Search for the cell housing the specified text and yield its (X, Y) center coordinate. 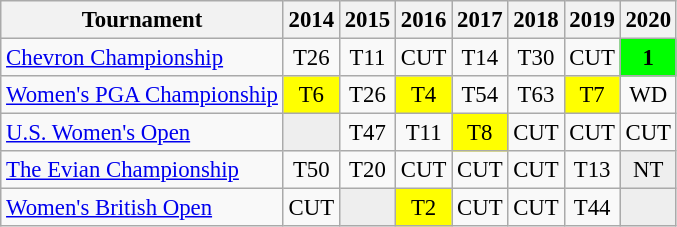
2018 (536, 20)
2016 (424, 20)
T44 (592, 208)
T47 (367, 133)
Women's British Open (142, 208)
T7 (592, 95)
Tournament (142, 20)
T54 (480, 95)
Women's PGA Championship (142, 95)
T4 (424, 95)
T8 (480, 133)
T6 (311, 95)
T14 (480, 58)
1 (648, 58)
WD (648, 95)
The Evian Championship (142, 170)
T50 (311, 170)
2015 (367, 20)
T63 (536, 95)
T13 (592, 170)
NT (648, 170)
T20 (367, 170)
2017 (480, 20)
T2 (424, 208)
U.S. Women's Open (142, 133)
2020 (648, 20)
T30 (536, 58)
2019 (592, 20)
2014 (311, 20)
Chevron Championship (142, 58)
